Pinpoint the cell where the given text exists, returning its [x, y] midpoint coordinate. 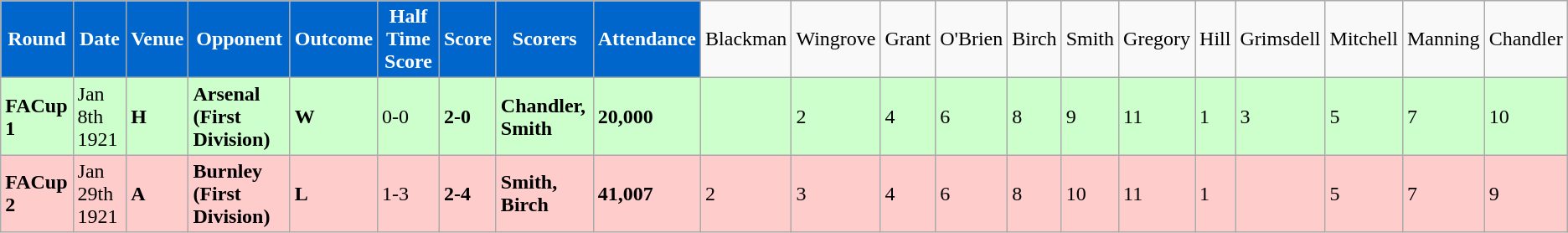
Attendance [647, 39]
Jan 8th 1921 [100, 116]
Wingrove [836, 39]
Gregory [1158, 39]
Grant [908, 39]
Chandler, Smith [544, 116]
Smith [1090, 39]
L [333, 194]
FACup 2 [37, 194]
Half Time Score [409, 39]
Venue [157, 39]
H [157, 116]
2-0 [467, 116]
1-3 [409, 194]
Date [100, 39]
Mitchell [1364, 39]
Outcome [333, 39]
Manning [1443, 39]
Opponent [240, 39]
20,000 [647, 116]
Scorers [544, 39]
A [157, 194]
Hill [1215, 39]
FACup 1 [37, 116]
Chandler [1526, 39]
Birch [1034, 39]
41,007 [647, 194]
Burnley (First Division) [240, 194]
0-0 [409, 116]
Smith, Birch [544, 194]
Score [467, 39]
2-4 [467, 194]
Round [37, 39]
Arsenal (First Division) [240, 116]
Grimsdell [1280, 39]
O'Brien [972, 39]
Blackman [746, 39]
W [333, 116]
Jan 29th 1921 [100, 194]
